Find where the given text appears and provide that cell's center as (X, Y) coordinate. 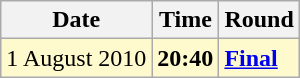
Date (76, 20)
20:40 (186, 58)
Final (259, 58)
1 August 2010 (76, 58)
Round (259, 20)
Time (186, 20)
